Search for the cell housing the specified text and yield its [X, Y] center coordinate. 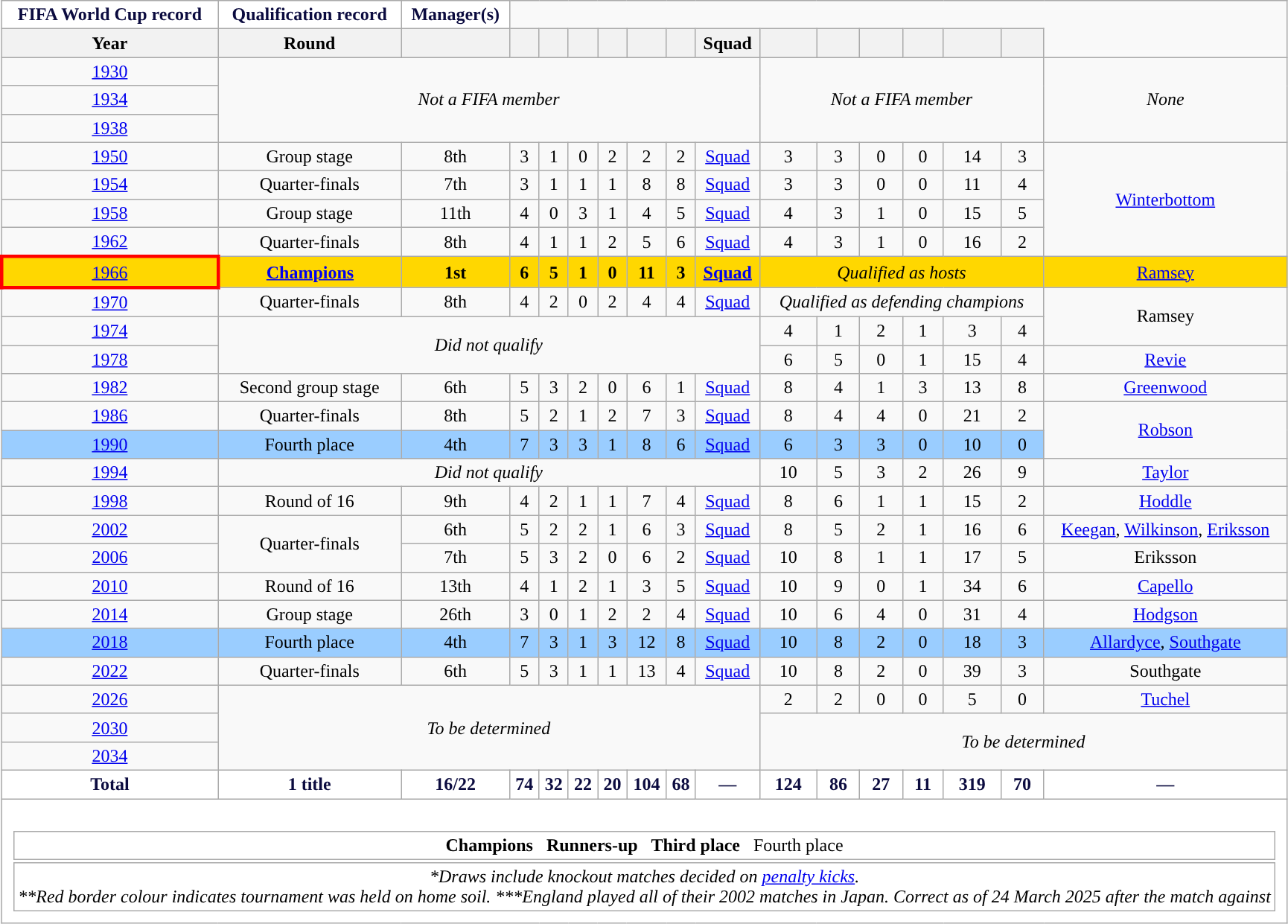
2030 [109, 727]
Revie [1166, 360]
Qualification record [310, 15]
31 [972, 614]
68 [680, 784]
Taylor [1166, 473]
32 [554, 784]
74 [524, 784]
1 title [310, 784]
1962 [109, 242]
1994 [109, 473]
86 [838, 784]
1938 [109, 128]
1934 [109, 100]
17 [972, 558]
104 [646, 784]
1966 [109, 273]
Eriksson [1166, 558]
Year [109, 43]
Greenwood [1166, 388]
319 [972, 784]
39 [972, 671]
Winterbottom [1166, 200]
2026 [109, 699]
1st [456, 273]
11th [456, 213]
1974 [109, 331]
Second group stage [310, 388]
1930 [109, 71]
2014 [109, 614]
18 [972, 643]
26th [456, 614]
Tuchel [1166, 699]
14 [972, 156]
1978 [109, 360]
Robson [1166, 430]
Hoddle [1166, 501]
1986 [109, 416]
FIFA World Cup record [109, 15]
9th [456, 501]
16/22 [456, 784]
None [1166, 100]
Champions [310, 273]
21 [972, 416]
34 [972, 586]
2018 [109, 643]
70 [1021, 784]
2010 [109, 586]
26 [972, 473]
27 [881, 784]
124 [788, 784]
2002 [109, 529]
20 [612, 784]
1998 [109, 501]
1954 [109, 185]
2034 [109, 756]
2022 [109, 671]
Keegan, Wilkinson, Eriksson [1166, 529]
1990 [109, 445]
1982 [109, 388]
1970 [109, 302]
Qualified as hosts [902, 273]
Total [109, 784]
Round [310, 43]
Capello [1166, 586]
13th [456, 586]
1950 [109, 156]
12 [646, 643]
Qualified as defending champions [902, 302]
Southgate [1166, 671]
Allardyce, Southgate [1166, 643]
Hodgson [1166, 614]
Champions Runners-up Third place Fourth place [645, 845]
Manager(s) [456, 15]
1958 [109, 213]
22 [582, 784]
2006 [109, 558]
